Find where the given text appears and provide that cell's center as [x, y] coordinate. 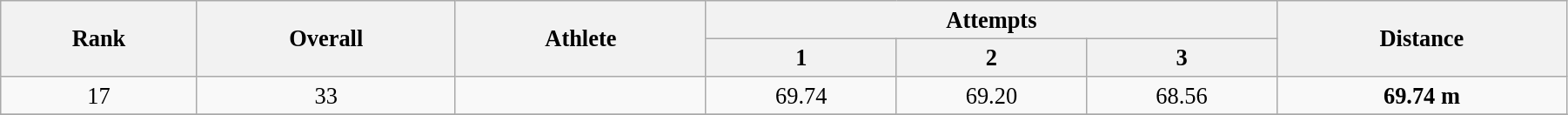
Athlete [580, 38]
Distance [1422, 38]
Overall [325, 38]
68.56 [1182, 95]
69.74 [801, 95]
17 [99, 95]
2 [992, 57]
Rank [99, 38]
3 [1182, 57]
1 [801, 57]
Attempts [991, 19]
33 [325, 95]
69.20 [992, 95]
69.74 m [1422, 95]
